Extract the (x, y) coordinate from the center of the cell holding the provided text.  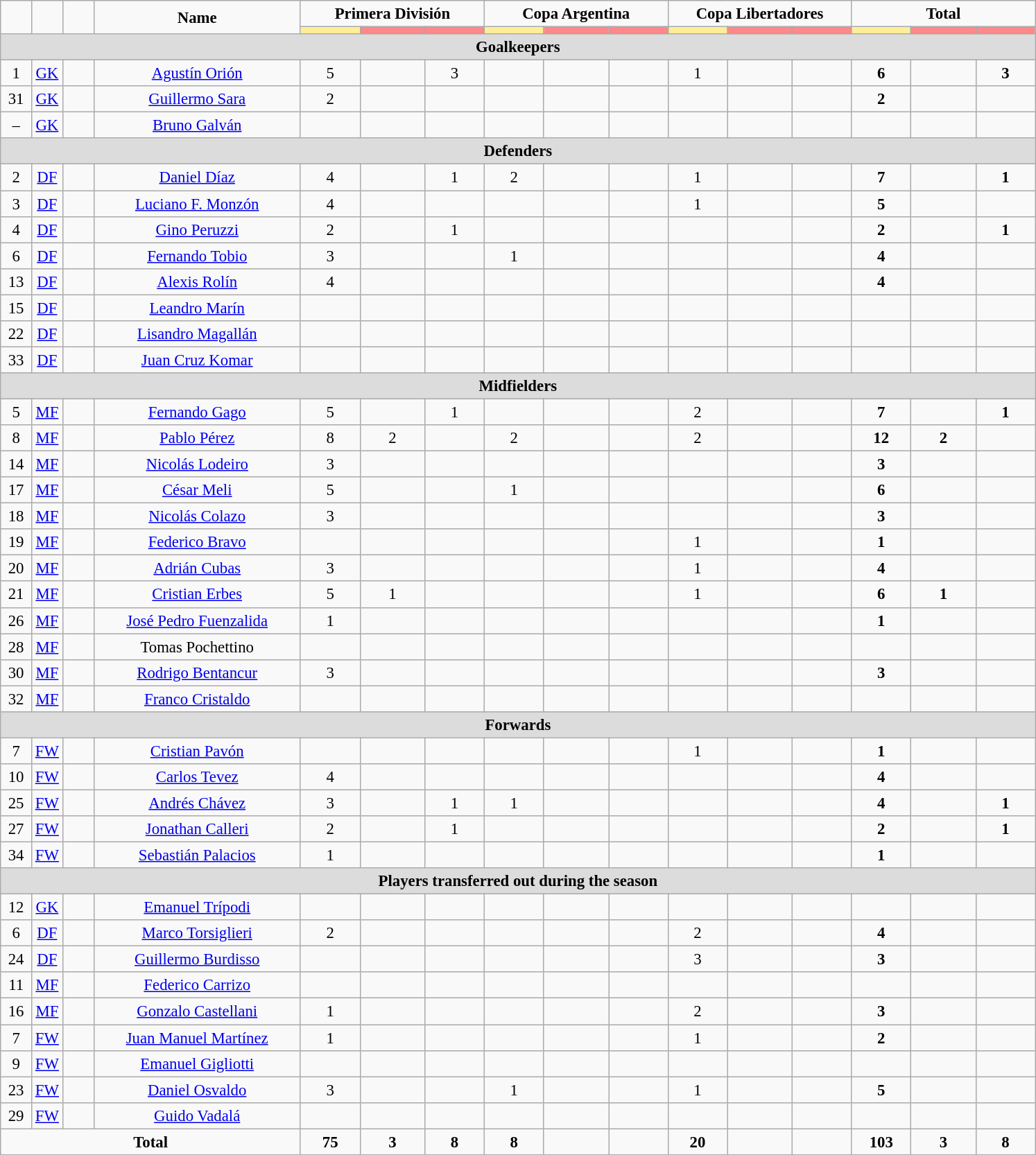
34 (17, 856)
26 (17, 620)
Players transferred out during the season (518, 881)
Forwards (518, 725)
Name (197, 17)
– (17, 125)
Gonzalo Castellani (197, 1011)
Emanuel Gigliotti (197, 1063)
21 (17, 595)
Marco Torsiglieri (197, 933)
27 (17, 829)
Rodrigo Bentancur (197, 672)
Copa Argentina (576, 14)
30 (17, 672)
José Pedro Fuenzalida (197, 620)
Jonathan Calleri (197, 829)
11 (17, 985)
Cristian Pavón (197, 751)
Emanuel Trípodi (197, 907)
16 (17, 1011)
28 (17, 647)
75 (330, 1142)
Leandro Marín (197, 308)
32 (17, 699)
10 (17, 777)
Federico Bravo (197, 542)
Copa Libertadores (760, 14)
Guillermo Sara (197, 99)
29 (17, 1115)
24 (17, 959)
Federico Carrizo (197, 985)
9 (17, 1063)
15 (17, 308)
Tomas Pochettino (197, 647)
Pablo Pérez (197, 438)
Fernando Gago (197, 412)
Carlos Tevez (197, 777)
103 (881, 1142)
Bruno Galván (197, 125)
Lisandro Magallán (197, 334)
Nicolás Lodeiro (197, 464)
Fernando Tobio (197, 256)
Agustín Orión (197, 73)
13 (17, 281)
Franco Cristaldo (197, 699)
Gino Peruzzi (197, 229)
Alexis Rolín (197, 281)
Guido Vadalá (197, 1115)
33 (17, 360)
17 (17, 490)
14 (17, 464)
Primera División (392, 14)
Defenders (518, 152)
25 (17, 803)
Daniel Díaz (197, 177)
Nicolás Colazo (197, 516)
31 (17, 99)
Guillermo Burdisso (197, 959)
19 (17, 542)
Luciano F. Monzón (197, 204)
Daniel Osvaldo (197, 1090)
22 (17, 334)
Andrés Chávez (197, 803)
Adrián Cubas (197, 568)
23 (17, 1090)
Sebastián Palacios (197, 856)
Juan Cruz Komar (197, 360)
Goalkeepers (518, 47)
Juan Manuel Martínez (197, 1038)
Cristian Erbes (197, 595)
Midfielders (518, 386)
César Meli (197, 490)
18 (17, 516)
